Pinpoint the cell where the given text exists, returning its (X, Y) midpoint coordinate. 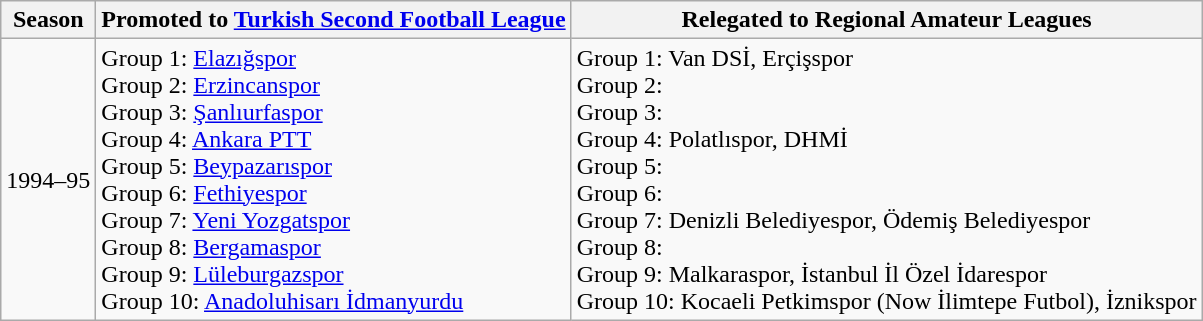
1994–95 (48, 180)
Season (48, 20)
Relegated to Regional Amateur Leagues (886, 20)
Promoted to Turkish Second Football League (334, 20)
